Locate the cell with the specified text and output its (X, Y) center coordinate. 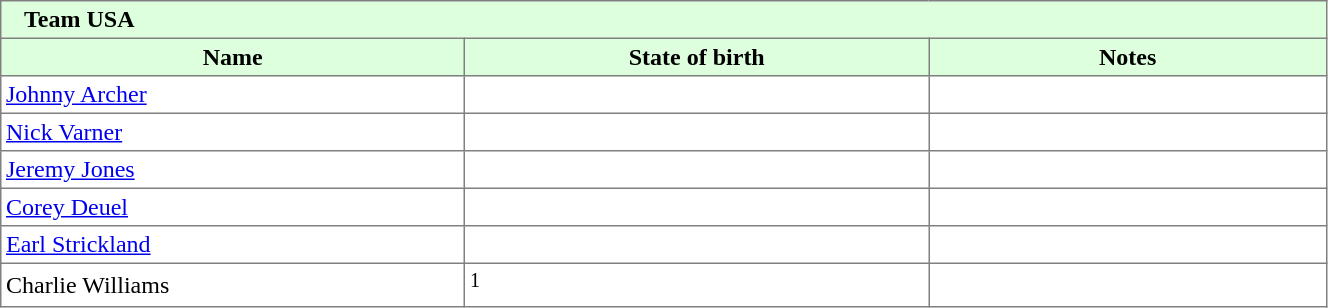
State of birth (697, 57)
Corey Deuel (233, 207)
Notes (1128, 57)
Jeremy Jones (233, 170)
Team USA (664, 20)
1 (697, 285)
Johnny Archer (233, 95)
Nick Varner (233, 132)
Earl Strickland (233, 245)
Name (233, 57)
Charlie Williams (233, 285)
